Detect which cell encompasses the target text, then output its (X, Y) center coordinate. 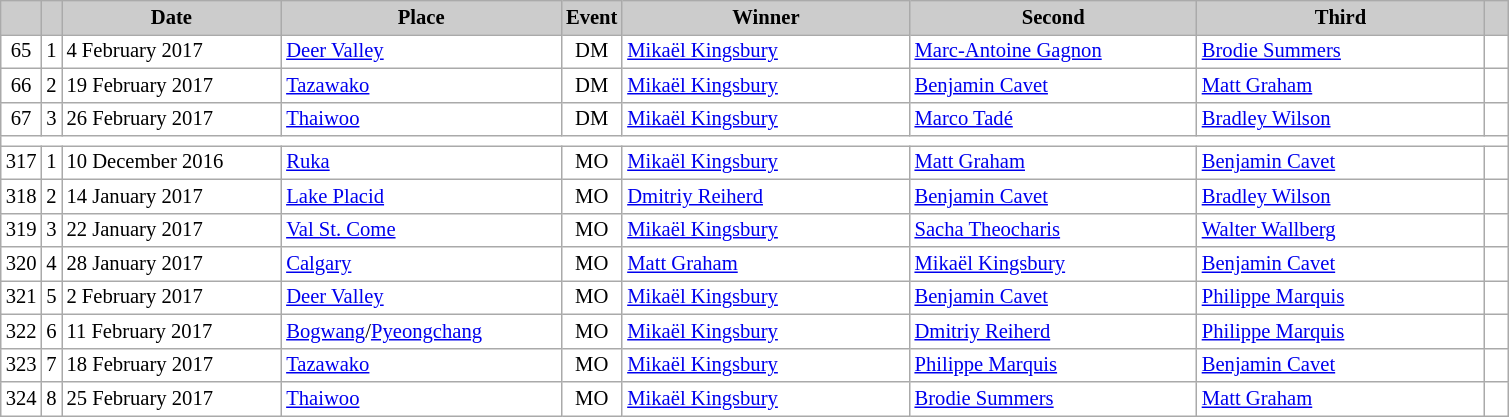
Bogwang/Pyeongchang (421, 331)
Calgary (421, 263)
65 (22, 51)
25 February 2017 (172, 399)
Marco Tadé (1054, 119)
Val St. Come (421, 230)
28 January 2017 (172, 263)
Place (421, 17)
321 (22, 297)
10 December 2016 (172, 162)
317 (22, 162)
Ruka (421, 162)
Sacha Theocharis (1054, 230)
Event (592, 17)
322 (22, 331)
320 (22, 263)
8 (51, 399)
Walter Wallberg (1340, 230)
7 (51, 365)
14 January 2017 (172, 196)
Winner (766, 17)
4 (51, 263)
Date (172, 17)
Second (1054, 17)
Lake Placid (421, 196)
Third (1340, 17)
66 (22, 85)
26 February 2017 (172, 119)
319 (22, 230)
2 February 2017 (172, 297)
19 February 2017 (172, 85)
67 (22, 119)
18 February 2017 (172, 365)
318 (22, 196)
4 February 2017 (172, 51)
323 (22, 365)
Marc-Antoine Gagnon (1054, 51)
5 (51, 297)
324 (22, 399)
11 February 2017 (172, 331)
22 January 2017 (172, 230)
6 (51, 331)
